Determine the (X, Y) coordinate at the center of the cell enclosing the given text.  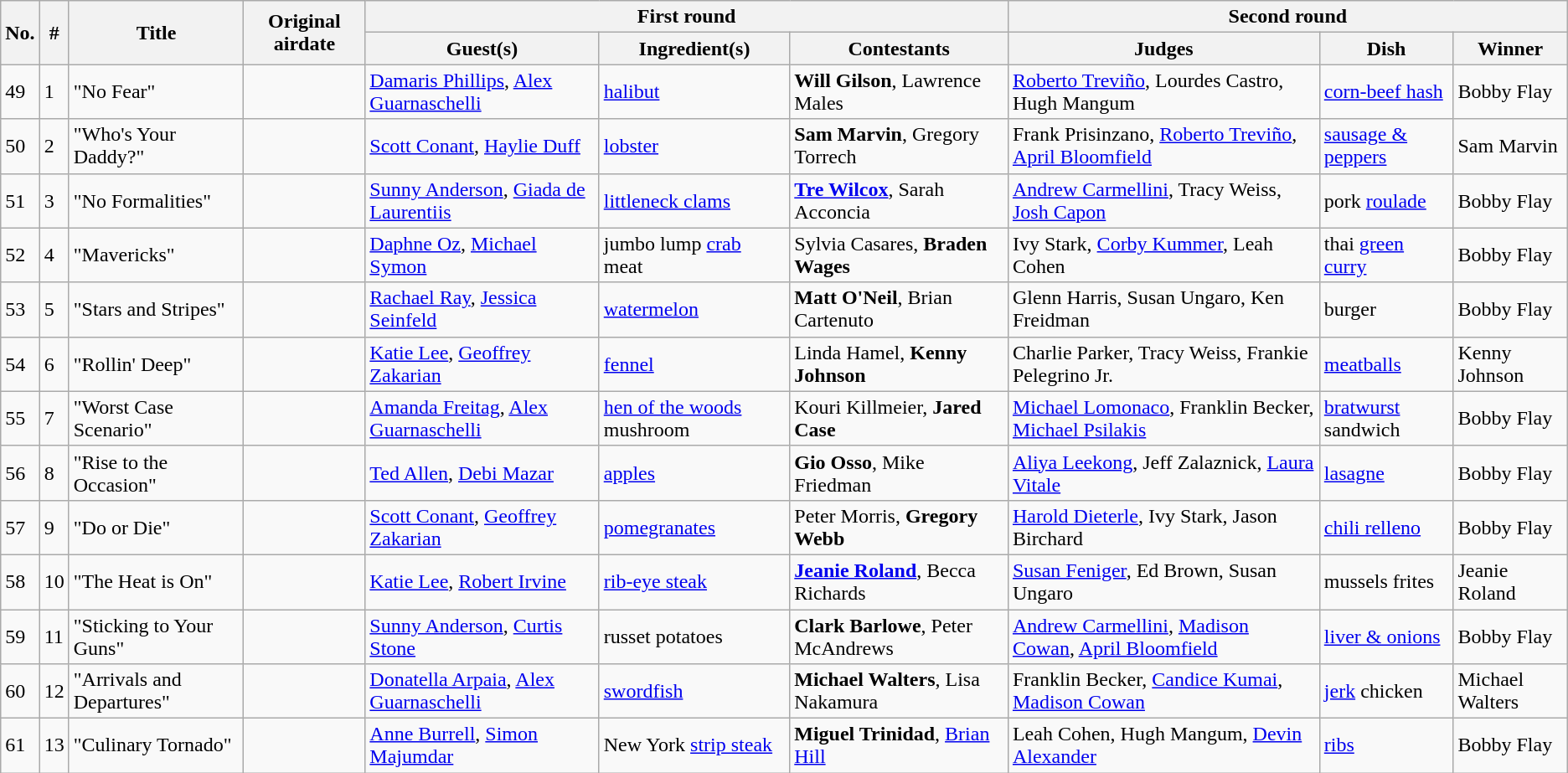
Michael Lomonaco, Franklin Becker, Michael Psilakis (1163, 419)
pomegranates (694, 528)
Dish (1386, 49)
"Worst Case Scenario" (156, 419)
russet potatoes (694, 636)
58 (20, 581)
jerk chicken (1386, 692)
Susan Feniger, Ed Brown, Susan Ungaro (1163, 581)
Jeanie Roland (1510, 581)
Tre Wilcox, Sarah Acconcia (900, 201)
burger (1386, 310)
Scott Conant, Haylie Duff (482, 146)
Sunny Anderson, Giada de Laurentiis (482, 201)
"Who's Your Daddy?" (156, 146)
53 (20, 310)
Frank Prisinzano, Roberto Treviño, April Bloomfield (1163, 146)
51 (20, 201)
Katie Lee, Robert Irvine (482, 581)
"Rollin' Deep" (156, 363)
60 (20, 692)
13 (54, 745)
pork roulade (1386, 201)
Andrew Carmellini, Madison Cowan, April Bloomfield (1163, 636)
54 (20, 363)
liver & onions (1386, 636)
Kouri Killmeier, Jared Case (900, 419)
mussels frites (1386, 581)
swordfish (694, 692)
No. (20, 33)
50 (20, 146)
fennel (694, 363)
Peter Morris, Gregory Webb (900, 528)
Clark Barlowe, Peter McAndrews (900, 636)
"Mavericks" (156, 255)
sausage & peppers (1386, 146)
Matt O'Neil, Brian Cartenuto (900, 310)
First round (687, 17)
8 (54, 472)
Sam Marvin (1510, 146)
Leah Cohen, Hugh Mangum, Devin Alexander (1163, 745)
lasagne (1386, 472)
49 (20, 92)
9 (54, 528)
Anne Burrell, Simon Majumdar (482, 745)
"Arrivals and Departures" (156, 692)
lobster (694, 146)
Damaris Phillips, Alex Guarnaschelli (482, 92)
# (54, 33)
Will Gilson, Lawrence Males (900, 92)
Sam Marvin, Gregory Torrech (900, 146)
12 (54, 692)
Original airdate (305, 33)
halibut (694, 92)
Charlie Parker, Tracy Weiss, Frankie Pelegrino Jr. (1163, 363)
Ingredient(s) (694, 49)
Sunny Anderson, Curtis Stone (482, 636)
57 (20, 528)
apples (694, 472)
6 (54, 363)
5 (54, 310)
thai green curry (1386, 255)
Ted Allen, Debi Mazar (482, 472)
3 (54, 201)
1 (54, 92)
"Do or Die" (156, 528)
11 (54, 636)
4 (54, 255)
Sylvia Casares, Braden Wages (900, 255)
61 (20, 745)
Michael Walters, Lisa Nakamura (900, 692)
"Stars and Stripes" (156, 310)
Miguel Trinidad, Brian Hill (900, 745)
Andrew Carmellini, Tracy Weiss, Josh Capon (1163, 201)
bratwurst sandwich (1386, 419)
Contestants (900, 49)
Donatella Arpaia, Alex Guarnaschelli (482, 692)
Winner (1510, 49)
corn-beef hash (1386, 92)
Franklin Becker, Candice Kumai, Madison Cowan (1163, 692)
jumbo lump crab meat (694, 255)
Jeanie Roland, Becca Richards (900, 581)
"Culinary Tornado" (156, 745)
littleneck clams (694, 201)
"Rise to the Occasion" (156, 472)
rib-eye steak (694, 581)
Guest(s) (482, 49)
Rachael Ray, Jessica Seinfeld (482, 310)
Katie Lee, Geoffrey Zakarian (482, 363)
meatballs (1386, 363)
52 (20, 255)
59 (20, 636)
hen of the woods mushroom (694, 419)
"The Heat is On" (156, 581)
Title (156, 33)
"No Formalities" (156, 201)
7 (54, 419)
ribs (1386, 745)
Amanda Freitag, Alex Guarnaschelli (482, 419)
Gio Osso, Mike Friedman (900, 472)
Ivy Stark, Corby Kummer, Leah Cohen (1163, 255)
Glenn Harris, Susan Ungaro, Ken Freidman (1163, 310)
55 (20, 419)
"Sticking to Your Guns" (156, 636)
"No Fear" (156, 92)
Second round (1287, 17)
New York strip steak (694, 745)
Roberto Treviño, Lourdes Castro, Hugh Mangum (1163, 92)
chili relleno (1386, 528)
56 (20, 472)
Kenny Johnson (1510, 363)
Harold Dieterle, Ivy Stark, Jason Birchard (1163, 528)
Michael Walters (1510, 692)
Judges (1163, 49)
watermelon (694, 310)
Linda Hamel, Kenny Johnson (900, 363)
2 (54, 146)
10 (54, 581)
Aliya Leekong, Jeff Zalaznick, Laura Vitale (1163, 472)
Scott Conant, Geoffrey Zakarian (482, 528)
Daphne Oz, Michael Symon (482, 255)
